Capture the cell that displays the provided text and extract its [x, y] central coordinate. 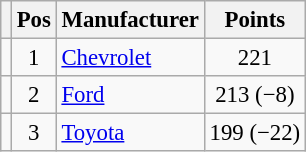
Manufacturer [130, 20]
Chevrolet [130, 58]
199 (−22) [254, 133]
1 [34, 58]
2 [34, 95]
Pos [34, 20]
Ford [130, 95]
221 [254, 58]
213 (−8) [254, 95]
Points [254, 20]
3 [34, 133]
Toyota [130, 133]
